Determine the (x, y) coordinate at the center of the cell enclosing the given text.  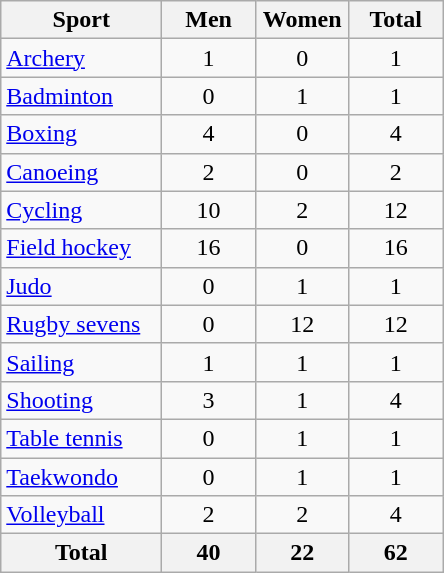
Rugby sevens (82, 324)
Shooting (82, 400)
Sport (82, 20)
Men (209, 20)
Taekwondo (82, 477)
Boxing (82, 134)
3 (209, 400)
Volleyball (82, 515)
10 (209, 210)
62 (396, 553)
Cycling (82, 210)
Sailing (82, 362)
Women (302, 20)
Field hockey (82, 248)
Badminton (82, 96)
Judo (82, 286)
Table tennis (82, 438)
Archery (82, 58)
22 (302, 553)
Canoeing (82, 172)
40 (209, 553)
